Search for the cell housing the specified text and yield its [X, Y] center coordinate. 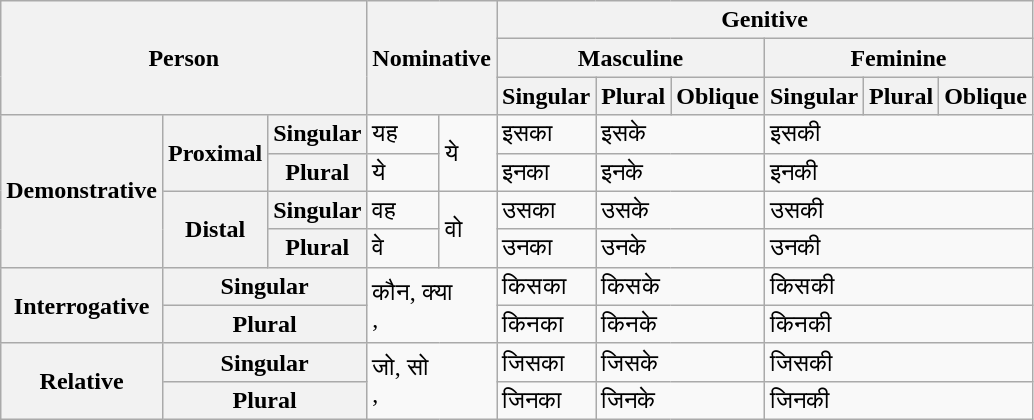
उनका [546, 248]
उनकी [898, 248]
वह [403, 210]
जिनके [680, 400]
Nominative [432, 58]
किनका [546, 324]
किसका [546, 286]
Feminine [898, 58]
जिनकी [898, 400]
उसकी [898, 210]
किनके [680, 324]
उनके [680, 248]
जिसकी [898, 362]
इसके [680, 134]
जिसके [680, 362]
जो, सो, [432, 381]
इनकी [898, 172]
वो [468, 229]
जिनका [546, 400]
Relative [82, 381]
किसकी [898, 286]
इसकी [898, 134]
Demonstrative [82, 191]
Person [184, 58]
इनका [546, 172]
इसका [546, 134]
Distal [214, 229]
इनके [680, 172]
उसका [546, 210]
किनकी [898, 324]
Masculine [631, 58]
जिसका [546, 362]
यह [403, 134]
उसके [680, 210]
किसके [680, 286]
Genitive [765, 20]
वे [403, 248]
कौन, क्या, [432, 305]
Proximal [214, 153]
Interrogative [82, 305]
